Detect which cell encompasses the target text, then output its [x, y] center coordinate. 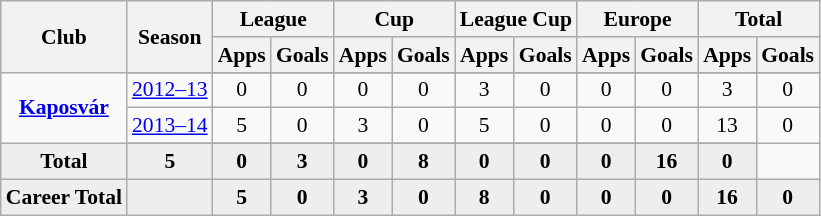
League [274, 19]
League Cup [516, 19]
Europe [638, 19]
Season [170, 36]
2013–14 [170, 126]
Career Total [64, 197]
Kaposvár [64, 108]
Club [64, 36]
2012–13 [170, 90]
Cup [394, 19]
13 [727, 126]
